Search for the cell housing the specified text and yield its (x, y) center coordinate. 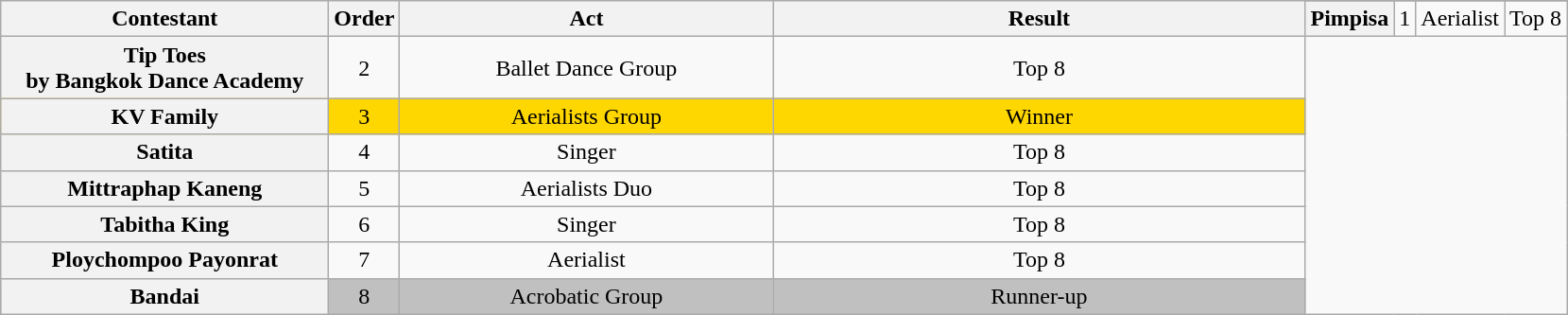
Aerialists Duo (586, 188)
Satita (164, 152)
Contestant (164, 19)
Aerialists Group (586, 116)
Ballet Dance Group (586, 68)
4 (365, 152)
Pimpisa (1350, 19)
Act (586, 19)
Tip Toesby Bangkok Dance Academy (164, 68)
8 (365, 296)
6 (365, 224)
3 (365, 116)
7 (365, 260)
Order (365, 19)
5 (365, 188)
2 (365, 68)
1 (1404, 19)
Acrobatic Group (586, 296)
Runner-up (1040, 296)
KV Family (164, 116)
Bandai (164, 296)
Mittraphap Kaneng (164, 188)
Result (1040, 19)
Tabitha King (164, 224)
Winner (1040, 116)
Ploychompoo Payonrat (164, 260)
